Return the (X, Y) coordinate for the center point of the cell that contains the specified text.  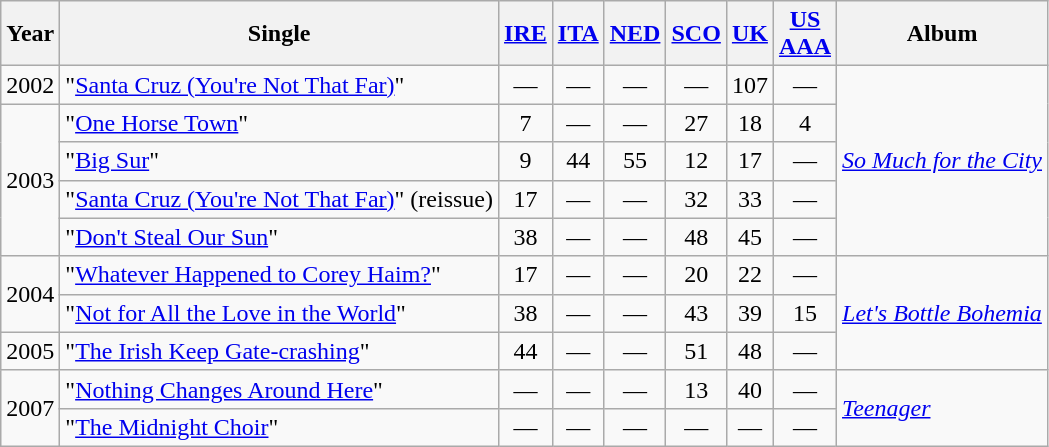
"Big Sur" (280, 161)
So Much for the City (942, 161)
"Not for All the Love in the World" (280, 313)
Single (280, 34)
4 (804, 123)
NED (635, 34)
9 (526, 161)
27 (696, 123)
"Santa Cruz (You're Not That Far)" (reissue) (280, 199)
51 (696, 351)
2002 (30, 85)
"Don't Steal Our Sun" (280, 237)
2003 (30, 180)
"Whatever Happened to Corey Haim?" (280, 275)
"Nothing Changes Around Here" (280, 389)
Let's Bottle Bohemia (942, 313)
"Santa Cruz (You're Not That Far)" (280, 85)
2004 (30, 294)
22 (750, 275)
40 (750, 389)
33 (750, 199)
20 (696, 275)
7 (526, 123)
2007 (30, 408)
UK (750, 34)
Teenager (942, 408)
32 (696, 199)
13 (696, 389)
12 (696, 161)
18 (750, 123)
15 (804, 313)
SCO (696, 34)
39 (750, 313)
Year (30, 34)
"One Horse Town" (280, 123)
IRE (526, 34)
Album (942, 34)
ITA (578, 34)
107 (750, 85)
"The Midnight Choir" (280, 427)
2005 (30, 351)
55 (635, 161)
USAAA (804, 34)
45 (750, 237)
43 (696, 313)
"The Irish Keep Gate-crashing" (280, 351)
